Pinpoint the cell where the given text exists, returning its (x, y) midpoint coordinate. 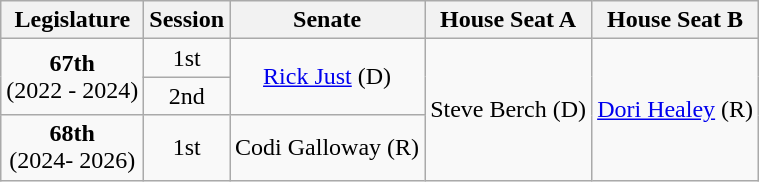
Session (187, 20)
House Seat B (676, 20)
2nd (187, 96)
Dori Healey (R) (676, 110)
House Seat A (508, 20)
Rick Just (D) (328, 77)
67th (2022 - 2024) (72, 77)
Senate (328, 20)
Legislature (72, 20)
Codi Galloway (R) (328, 148)
68th (2024- 2026) (72, 148)
Steve Berch (D) (508, 110)
